Return [X, Y] of the center of cell containing provided text 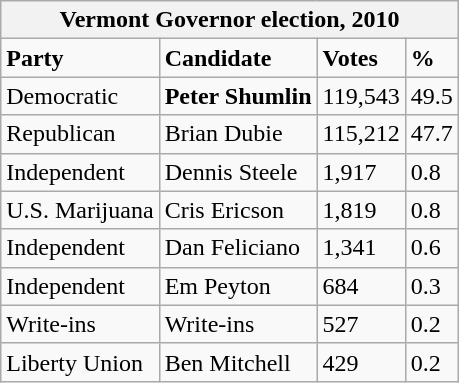
0.6 [432, 248]
Democratic [80, 96]
Vermont Governor election, 2010 [230, 20]
684 [361, 286]
0.3 [432, 286]
47.7 [432, 134]
1,819 [361, 210]
119,543 [361, 96]
Cris Ericson [238, 210]
1,341 [361, 248]
Dan Feliciano [238, 248]
Candidate [238, 58]
Ben Mitchell [238, 362]
49.5 [432, 96]
Em Peyton [238, 286]
Peter Shumlin [238, 96]
Party [80, 58]
115,212 [361, 134]
Republican [80, 134]
1,917 [361, 172]
Brian Dubie [238, 134]
527 [361, 324]
Liberty Union [80, 362]
Dennis Steele [238, 172]
Votes [361, 58]
429 [361, 362]
% [432, 58]
U.S. Marijuana [80, 210]
